Provide the [x, y] coordinate of the cell's center where the given text is located.  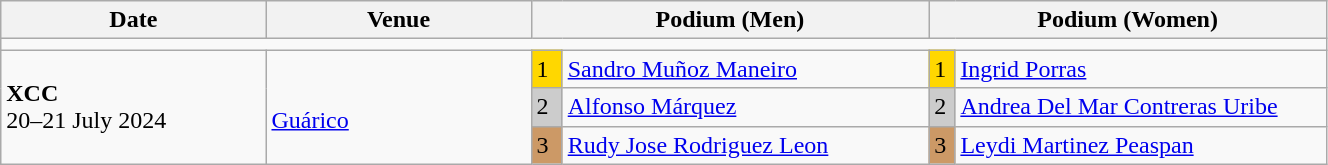
Alfonso Márquez [746, 107]
XCC 20–21 July 2024 [134, 107]
Date [134, 20]
Venue [398, 20]
Podium (Men) [730, 20]
Andrea Del Mar Contreras Uribe [1141, 107]
Leydi Martinez Peaspan [1141, 145]
Podium (Women) [1128, 20]
Rudy Jose Rodriguez Leon [746, 145]
Guárico [398, 107]
Ingrid Porras [1141, 69]
Sandro Muñoz Maneiro [746, 69]
